Locate the cell with the specified text and output its [X, Y] center coordinate. 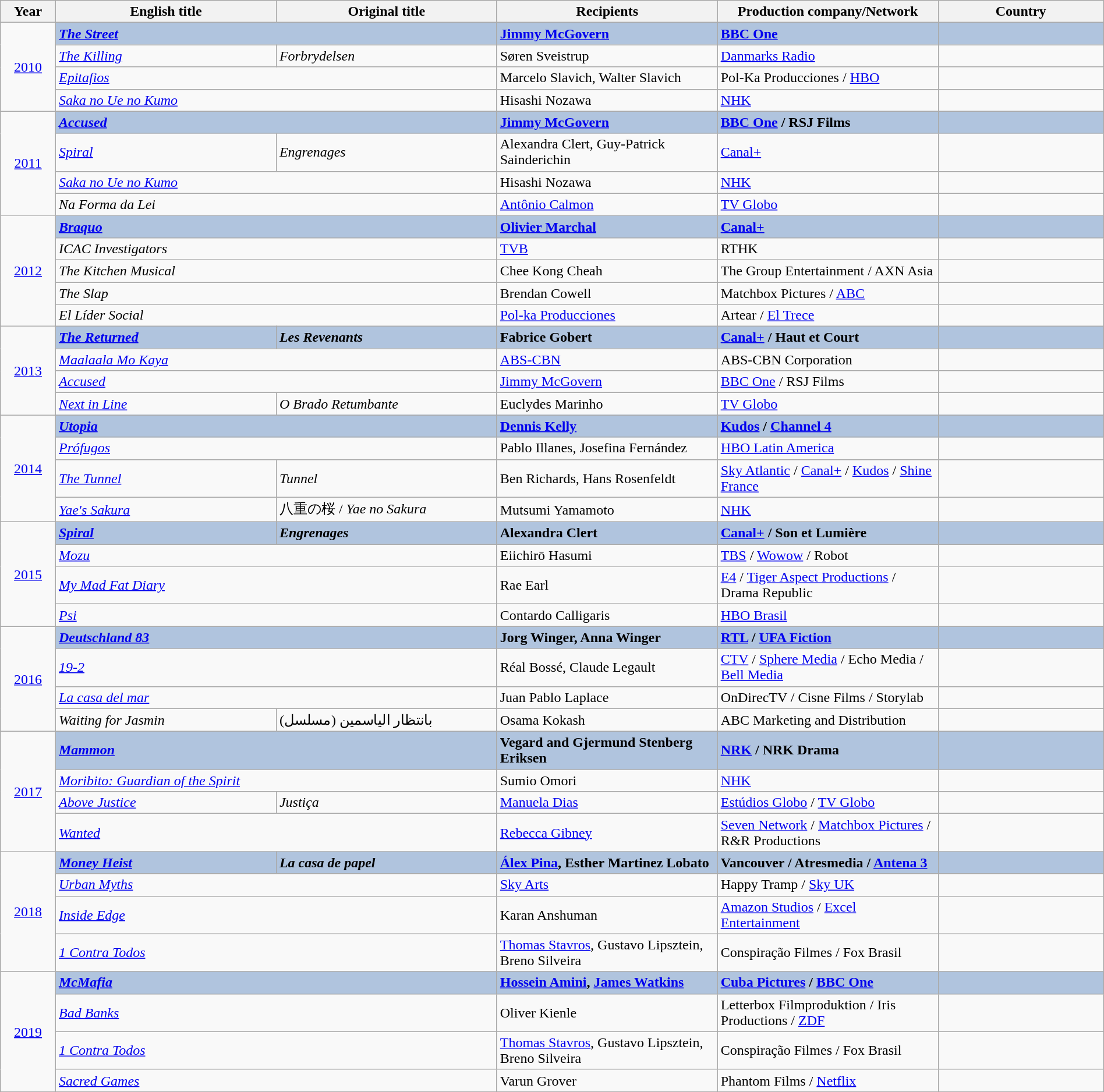
Alexandra Clert [607, 533]
The Group Entertainment / AXN Asia [828, 271]
HBO Brasil [828, 615]
Sky Arts [607, 885]
Letterbox Filmproduktion / Iris Productions / ZDF [828, 1013]
Antônio Calmon [607, 204]
Next in Line [165, 404]
Les Revenants [387, 338]
E4 / Tiger Aspect Productions / Drama Republic [828, 586]
Moribito: Guardian of the Spirit [276, 781]
The Street [276, 34]
Above Justice [165, 803]
Sacred Games [276, 1080]
The Killing [165, 56]
Pol-ka Producciones [607, 315]
Urban Myths [276, 885]
Country [1021, 12]
Juan Pablo Laplace [607, 697]
Manuela Dias [607, 803]
Jorg Winger, Anna Winger [607, 637]
Hossein Amini, James Watkins [607, 983]
Forbrydelsen [387, 56]
The Tunnel [165, 478]
Prófugos [276, 448]
Dennis Kelly [607, 426]
La casa de papel [387, 863]
Euclydes Marinho [607, 404]
La casa del mar [276, 697]
Kudos / Channel 4 [828, 426]
Rae Earl [607, 586]
ABS-CBN Corporation [828, 360]
RTHK [828, 249]
Chee Kong Cheah [607, 271]
Olivier Marchal [607, 226]
Mutsumi Yamamoto [607, 510]
Søren Sveistrup [607, 56]
2014 [28, 469]
Pablo Illanes, Josefina Fernández [607, 448]
Brendan Cowell [607, 293]
Danmarks Radio [828, 56]
Wanted [276, 832]
HBO Latin America [828, 448]
My Mad Fat Diary [276, 586]
RTL / UFA Fiction [828, 637]
ABC Marketing and Distribution [828, 720]
Braquo [276, 226]
NRK / NRK Drama [828, 751]
2010 [28, 67]
BBC One [828, 34]
Contardo Calligaris [607, 615]
The Kitchen Musical [276, 271]
八重の桜 / Yae no Sakura [387, 510]
Epitafios [276, 78]
2012 [28, 271]
Eiichirō Hasumi [607, 555]
Mammon [276, 751]
19-2 [276, 667]
Álex Pina, Esther Martinez Lobato [607, 863]
Alexandra Clert, Guy-Patrick Sainderichin [607, 153]
2015 [28, 574]
2013 [28, 371]
2011 [28, 163]
Original title [387, 12]
Canal+ / Haut et Court [828, 338]
McMafia [276, 983]
Estúdios Globo / TV Globo [828, 803]
Vegard and Gjermund Stenberg Eriksen [607, 751]
The Slap [276, 293]
Year [28, 12]
Ben Richards, Hans Rosenfeldt [607, 478]
Vancouver / Atresmedia / Antena 3 [828, 863]
Maalaala Mo Kaya [276, 360]
Artear / El Trece [828, 315]
Rebecca Gibney [607, 832]
بانتظار الياسمين (مسلسل) [387, 720]
Mozu [276, 555]
Varun Grover [607, 1080]
Psi [276, 615]
ICAC Investigators [276, 249]
Money Heist [165, 863]
Oliver Kienle [607, 1013]
Inside Edge [276, 915]
Cuba Pictures / BBC One [828, 983]
2019 [28, 1031]
TBS / Wowow / Robot [828, 555]
TVB [607, 249]
Na Forma da Lei [276, 204]
Tunnel [387, 478]
Bad Banks [276, 1013]
Justiça [387, 803]
Utopia [276, 426]
ABS-CBN [607, 360]
Réal Bossé, Claude Legault [607, 667]
Phantom Films / Netflix [828, 1080]
Seven Network / Matchbox Pictures / R&R Productions [828, 832]
OnDirecTV / Cisne Films / Storylab [828, 697]
Marcelo Slavich, Walter Slavich [607, 78]
El Líder Social [276, 315]
2018 [28, 912]
English title [165, 12]
Waiting for Jasmin [165, 720]
CTV / Sphere Media / Echo Media / Bell Media [828, 667]
Production company/Network [828, 12]
O Brado Retumbante [387, 404]
2016 [28, 679]
Yae's Sakura [165, 510]
Canal+ / Son et Lumière [828, 533]
Amazon Studios / Excel Entertainment [828, 915]
Recipients [607, 12]
Deutschland 83 [276, 637]
Osama Kokash [607, 720]
Karan Anshuman [607, 915]
Fabrice Gobert [607, 338]
Pol-Ka Producciones / HBO [828, 78]
2017 [28, 792]
Happy Tramp / Sky UK [828, 885]
Sky Atlantic / Canal+ / Kudos / Shine France [828, 478]
Matchbox Pictures / ABC [828, 293]
Sumio Omori [607, 781]
The Returned [165, 338]
